Output the [x, y] coordinate of the center of the cell containing the given text.  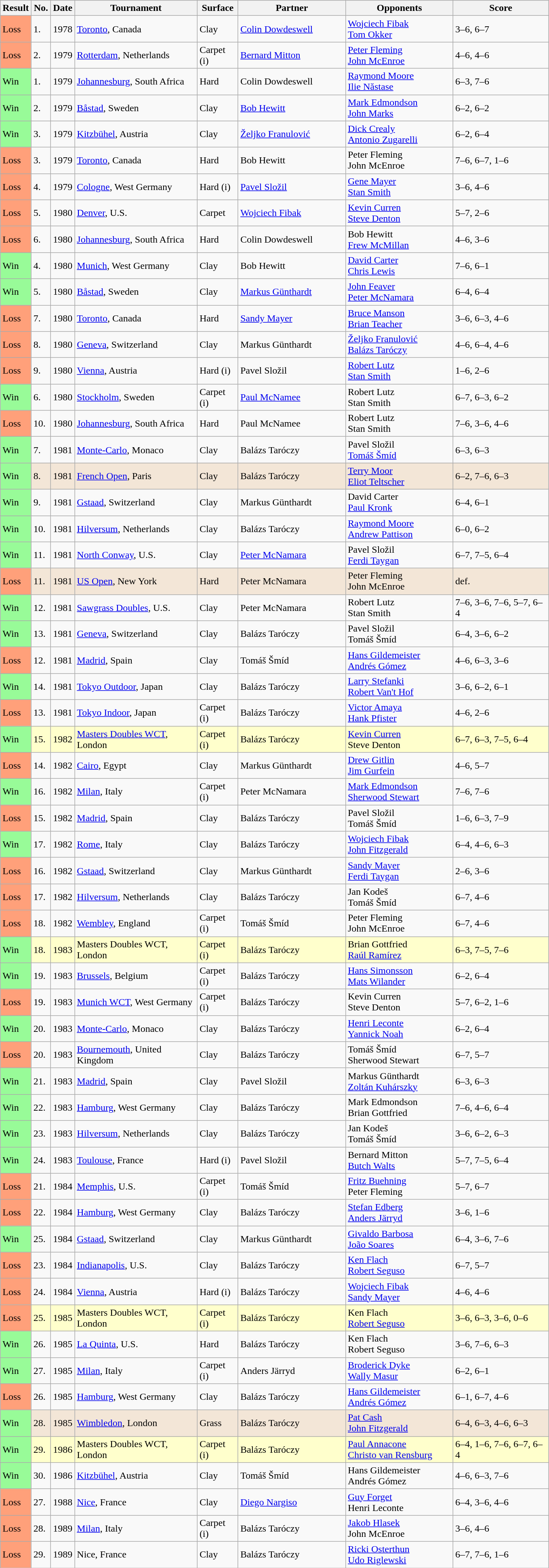
6–7, 7–6, 1–6 [501, 1554]
6–7, 7–5, 6–4 [501, 555]
Wembley, England [136, 923]
Bernard Mitton [292, 55]
French Open, Paris [136, 476]
5–7, 6–2, 1–6 [501, 1002]
Munich WCT, West Germany [136, 1002]
Indianapolis, U.S. [136, 1266]
1978 [63, 29]
Terry Moor Eliot Teltscher [399, 476]
Jakob Hlasek John McEnroe [399, 1528]
def. [501, 581]
Wojciech Fibak Sandy Mayer [399, 1291]
Wojciech Fibak [292, 213]
6–4, 6–1 [501, 502]
6–3, 7–5, 7–6 [501, 949]
John Feaver Peter McNamara [399, 292]
Stefan Edberg Anders Järryd [399, 1213]
Pavel Složil Ferdi Taygan [399, 555]
Rotterdam, Netherlands [136, 55]
6–4, 1–6, 7–6, 6–7, 6–4 [501, 1449]
6–4, 3–6, 4–6 [501, 1502]
Larry Stefanki Robert Van't Hof [399, 687]
6–2, 6–2 [501, 108]
5–7, 2–6 [501, 213]
Sandy Mayer [292, 318]
Tomáš Šmíd Sherwood Stewart [399, 1054]
3–6, 6–2, 6–3 [501, 1134]
Brian Gottfried Raúl Ramírez [399, 949]
6–4, 3–6, 6–2 [501, 634]
1–6, 6–3, 7–9 [501, 818]
1988 [63, 1502]
Pat Cash John Fitzgerald [399, 1423]
Dick Crealy Antonio Zugarelli [399, 134]
7–6, 3–6, 7–6, 5–7, 6–4 [501, 607]
Brussels, Belgium [136, 976]
3–6, 6–2, 6–1 [501, 687]
Opponents [399, 8]
5–7, 7–5, 6–4 [501, 1160]
Tokyo Outdoor, Japan [136, 687]
Željko Franulović Balázs Taróczy [399, 344]
David Carter Paul Kronk [399, 502]
Cairo, Egypt [136, 766]
Result [16, 8]
Henri Leconte Yannick Noah [399, 1029]
6–1, 6–7, 4–6 [501, 1397]
6–7, 6–3, 7–5, 6–4 [501, 739]
Željko Franulović [292, 134]
Hans Simonsson Mats Wilander [399, 976]
Diego Nargiso [292, 1502]
1–6, 2–6 [501, 371]
Surface [217, 8]
4–6, 3–6 [501, 239]
7–6, 7–6 [501, 792]
6–4, 3–6, 7–6 [501, 1239]
3–6, 7–6, 6–3 [501, 1344]
Date [63, 8]
3–6, 6–3, 4–6 [501, 318]
Grass [217, 1423]
5–7, 6–7 [501, 1186]
4–6, 2–6 [501, 712]
Sawgrass Doubles, U.S. [136, 607]
7–6, 4–6, 6–4 [501, 1107]
No. [41, 8]
6–3, 7–6 [501, 82]
Fritz Buehning Peter Fleming [399, 1186]
Tokyo Indoor, Japan [136, 712]
3–6, 6–3, 3–6, 0–6 [501, 1318]
3–6, 6–7 [501, 29]
Guy Forget Henri Leconte [399, 1502]
30. [41, 1476]
4–6, 6–4, 4–6 [501, 344]
Mark Edmondson John Marks [399, 108]
Victor Amaya Hank Pfister [399, 712]
6–4, 6–3, 4–6, 6–3 [501, 1423]
Givaldo Barbosa João Soares [399, 1239]
6–4, 4–6, 6–3 [501, 844]
Denver, U.S. [136, 213]
Bournemouth, United Kingdom [136, 1054]
6–7, 6–3, 6–2 [501, 397]
Wojciech Fibak Tom Okker [399, 29]
Markus Günthardt Zoltán Kuhárszky [399, 1081]
6–0, 6–2 [501, 529]
Cologne, West Germany [136, 187]
Carpet [217, 213]
7–6, 3–6, 4–6 [501, 424]
6–4, 6–4 [501, 292]
Paul Annacone Christo van Rensburg [399, 1449]
Raymond Moore Andrew Pattison [399, 529]
4–6, 5–7 [501, 766]
Tournament [136, 8]
Wojciech Fibak John Fitzgerald [399, 844]
Memphis, U.S. [136, 1186]
6–2, 7–6, 6–3 [501, 476]
Drew Gitlin Jim Gurfein [399, 766]
Stockholm, Sweden [136, 397]
3–6, 1–6 [501, 1213]
7–6, 6–7, 1–6 [501, 160]
North Conway, U.S. [136, 555]
7–6, 6–1 [501, 265]
La Quinta, U.S. [136, 1344]
4–6, 6–3, 3–6 [501, 660]
Wimbledon, London [136, 1423]
Bernard Mitton Butch Walts [399, 1160]
Mark Edmondson Sherwood Stewart [399, 792]
US Open, New York [136, 581]
Partner [292, 8]
Rome, Italy [136, 844]
David Carter Chris Lewis [399, 265]
Bruce Manson Brian Teacher [399, 318]
Bob Hewitt Frew McMillan [399, 239]
4–6, 6–3, 7–6 [501, 1476]
Broderick Dyke Wally Masur [399, 1371]
Munich, West Germany [136, 265]
Mark Edmondson Brian Gottfried [399, 1107]
Toulouse, France [136, 1160]
Gene Mayer Stan Smith [399, 187]
Score [501, 8]
6–2, 6–1 [501, 1371]
2–6, 3–6 [501, 871]
Raymond Moore Ilie Năstase [399, 82]
Anders Järryd [292, 1371]
Ricki Osterthun Udo Riglewski [399, 1554]
Sandy Mayer Ferdi Taygan [399, 871]
